Scan for the cell matching the given text and deliver its (x, y) coordinate at center. 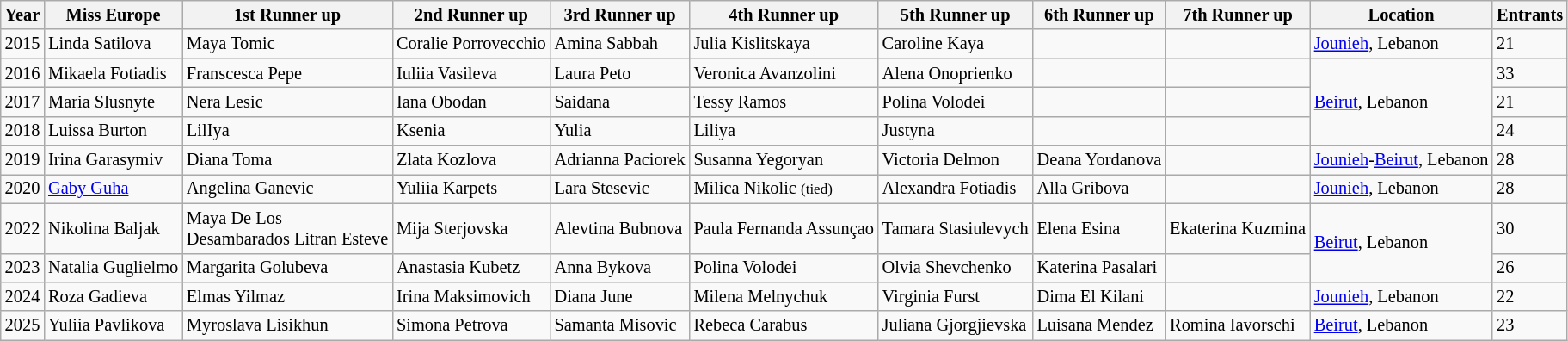
Maria Slusnyte (114, 102)
Katerina Pasalari (1099, 268)
Juliana Gjorgjievska (956, 325)
Linda Satilova (114, 44)
Simona Petrova (471, 325)
Alevtina Bubnova (620, 228)
Tamara Stasiulevych (956, 228)
30 (1529, 228)
Veronica Avanzolini (784, 73)
Deana Yordanova (1099, 160)
Dima El Kilani (1099, 296)
Miss Europe (114, 15)
Roza Gadieva (114, 296)
Justyna (956, 131)
2022 (22, 228)
Mikaela Fotiadis (114, 73)
LilIya (287, 131)
2nd Runner up (471, 15)
Lara Stesevic (620, 189)
Luissa Burton (114, 131)
Anna Bykova (620, 268)
2019 (22, 160)
Iana Obodan (471, 102)
Liliya (784, 131)
26 (1529, 268)
Ksenia (471, 131)
2024 (22, 296)
Irina Garasymiv (114, 160)
Alla Gribova (1099, 189)
Natalia Guglielmo (114, 268)
Milena Melnychuk (784, 296)
Jounieh-Beirut, Lebanon (1401, 160)
Yuliia Karpets (471, 189)
Nera Lesic (287, 102)
Susanna Yegoryan (784, 160)
Location (1401, 15)
Luisana Mendez (1099, 325)
Victoria Delmon (956, 160)
2015 (22, 44)
Anastasia Kubetz (471, 268)
Virginia Furst (956, 296)
Nikolina Baljak (114, 228)
Alena Onoprienko (956, 73)
Romina Iavorschi (1238, 325)
Maya De LosDesambarados Litran Esteve (287, 228)
2020 (22, 189)
33 (1529, 73)
3rd Runner up (620, 15)
Saidana (620, 102)
2023 (22, 268)
Amina Sabbah (620, 44)
2025 (22, 325)
Angelina Ganevic (287, 189)
6th Runner up (1099, 15)
Diana June (620, 296)
Ekaterina Kuzmina (1238, 228)
Entrants (1529, 15)
Year (22, 15)
7th Runner up (1238, 15)
Adrianna Paciorek (620, 160)
Alexandra Fotiadis (956, 189)
24 (1529, 131)
Myroslava Lisikhun (287, 325)
Diana Toma (287, 160)
Samanta Misovic (620, 325)
Caroline Kaya (956, 44)
Mija Sterjovska (471, 228)
Elmas Yilmaz (287, 296)
Elena Esina (1099, 228)
Laura Peto (620, 73)
Tessy Ramos (784, 102)
Franscesca Pepe (287, 73)
2018 (22, 131)
2016 (22, 73)
4th Runner up (784, 15)
Iuliia Vasileva (471, 73)
Rebeca Carabus (784, 325)
Julia Kislitskaya (784, 44)
Yulia (620, 131)
Paula Fernanda Assunçao (784, 228)
Gaby Guha (114, 189)
5th Runner up (956, 15)
2017 (22, 102)
Margarita Golubeva (287, 268)
1st Runner up (287, 15)
Coralie Porrovecchio (471, 44)
Milica Nikolic (tied) (784, 189)
Zlata Kozlova (471, 160)
Yuliia Pavlikova (114, 325)
Maya Tomic (287, 44)
Irina Maksimovich (471, 296)
22 (1529, 296)
Olvia Shevchenko (956, 268)
23 (1529, 325)
